Extract the (X, Y) coordinate from the center of the cell holding the provided text.  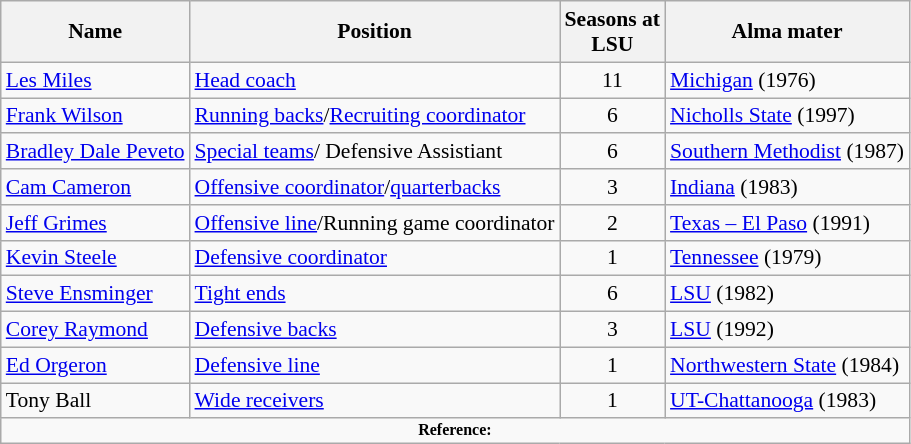
Northwestern State (1984) (787, 365)
Ed Orgeron (96, 365)
Offensive coordinator/quarterbacks (375, 187)
Jeff Grimes (96, 223)
Cam Cameron (96, 187)
Tony Ball (96, 401)
Running backs/Recruiting coordinator (375, 116)
Reference: (455, 431)
Steve Ensminger (96, 294)
Alma mater (787, 32)
Indiana (1983) (787, 187)
Position (375, 32)
Defensive backs (375, 330)
11 (612, 80)
Special teams/ Defensive Assistiant (375, 152)
Frank Wilson (96, 116)
Tight ends (375, 294)
Head coach (375, 80)
Texas – El Paso (1991) (787, 223)
LSU (1992) (787, 330)
Corey Raymond (96, 330)
Name (96, 32)
Southern Methodist (1987) (787, 152)
UT-Chattanooga (1983) (787, 401)
LSU (1982) (787, 294)
Seasons atLSU (612, 32)
2 (612, 223)
Defensive line (375, 365)
Les Miles (96, 80)
Wide receivers (375, 401)
Bradley Dale Peveto (96, 152)
Kevin Steele (96, 258)
Offensive line/Running game coordinator (375, 223)
Defensive coordinator (375, 258)
Tennessee (1979) (787, 258)
Michigan (1976) (787, 80)
Nicholls State (1997) (787, 116)
